Detect which cell encompasses the target text, then output its [x, y] center coordinate. 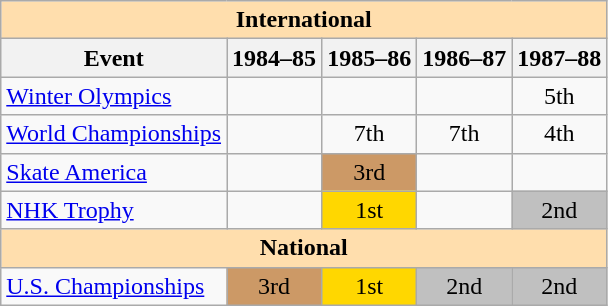
U.S. Championships [114, 286]
Event [114, 58]
National [304, 248]
International [304, 20]
1987–88 [560, 58]
World Championships [114, 134]
1985–86 [370, 58]
1984–85 [274, 58]
Winter Olympics [114, 96]
4th [560, 134]
1986–87 [464, 58]
NHK Trophy [114, 210]
5th [560, 96]
Skate America [114, 172]
